For the text-containing cell, return its midpoint in (X, Y) coordinate format. 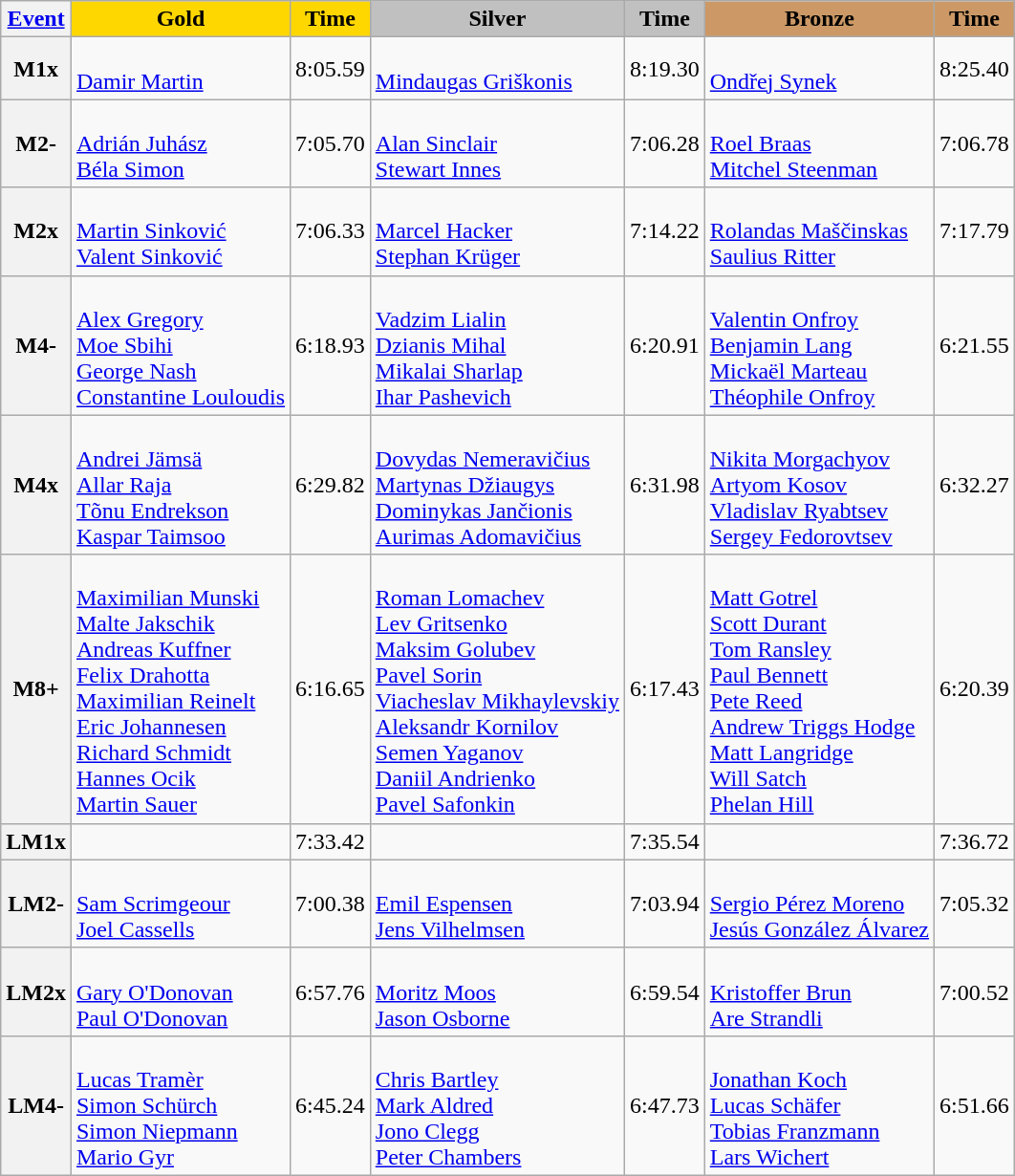
Martin SinkovićValent Sinković (180, 231)
6:47.73 (665, 1105)
Silver (497, 19)
Roel BraasMitchel Steenman (819, 143)
Adrián JuhászBéla Simon (180, 143)
Marcel HackerStephan Krüger (497, 231)
M4- (36, 345)
6:21.55 (975, 345)
Mindaugas Griškonis (497, 69)
Lucas TramèrSimon SchürchSimon NiepmannMario Gyr (180, 1105)
M2x (36, 231)
6:57.76 (331, 991)
Maximilian MunskiMalte JakschikAndreas KuffnerFelix DrahottaMaximilian ReineltEric JohannesenRichard SchmidtHannes OcikMartin Sauer (180, 688)
7:03.94 (665, 904)
Kristoffer BrunAre Strandli (819, 991)
7:33.42 (331, 841)
7:06.28 (665, 143)
7:14.22 (665, 231)
Chris BartleyMark AldredJono CleggPeter Chambers (497, 1105)
Emil EspensenJens Vilhelmsen (497, 904)
7:00.52 (975, 991)
Moritz MoosJason Osborne (497, 991)
M8+ (36, 688)
M2- (36, 143)
7:06.33 (331, 231)
Gold (180, 19)
6:18.93 (331, 345)
7:00.38 (331, 904)
6:29.82 (331, 485)
6:16.65 (331, 688)
M1x (36, 69)
Matt GotrelScott DurantTom RansleyPaul BennettPete ReedAndrew Triggs HodgeMatt LangridgeWill SatchPhelan Hill (819, 688)
Bronze (819, 19)
7:05.32 (975, 904)
Vadzim LialinDzianis MihalMikalai SharlapIhar Pashevich (497, 345)
Andrei JämsäAllar RajaTõnu EndreksonKaspar Taimsoo (180, 485)
7:05.70 (331, 143)
Jonathan KochLucas SchäferTobias FranzmannLars Wichert (819, 1105)
6:20.91 (665, 345)
LM1x (36, 841)
Event (36, 19)
Nikita MorgachyovArtyom KosovVladislav RyabtsevSergey Fedorovtsev (819, 485)
8:25.40 (975, 69)
Valentin OnfroyBenjamin LangMickaël MarteauThéophile Onfroy (819, 345)
Sam ScrimgeourJoel Cassells (180, 904)
7:36.72 (975, 841)
6:59.54 (665, 991)
7:17.79 (975, 231)
Alan SinclairStewart Innes (497, 143)
LM2x (36, 991)
Ondřej Synek (819, 69)
6:20.39 (975, 688)
Alex GregoryMoe SbihiGeorge NashConstantine Louloudis (180, 345)
Damir Martin (180, 69)
M4x (36, 485)
8:19.30 (665, 69)
7:35.54 (665, 841)
6:31.98 (665, 485)
Roman LomachevLev GritsenkoMaksim GolubevPavel SorinViacheslav MikhaylevskiyAleksandr KornilovSemen YaganovDaniil AndrienkoPavel Safonkin (497, 688)
8:05.59 (331, 69)
6:51.66 (975, 1105)
6:45.24 (331, 1105)
LM4- (36, 1105)
LM2- (36, 904)
Dovydas NemeravičiusMartynas DžiaugysDominykas JančionisAurimas Adomavičius (497, 485)
7:06.78 (975, 143)
Rolandas MaščinskasSaulius Ritter (819, 231)
Gary O'DonovanPaul O'Donovan (180, 991)
6:32.27 (975, 485)
Sergio Pérez MorenoJesús González Álvarez (819, 904)
6:17.43 (665, 688)
